Determine the (x, y) coordinate at the center of the cell enclosing the given text.  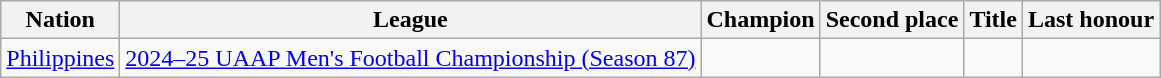
Champion (760, 20)
Philippines (60, 58)
2024–25 UAAP Men's Football Championship (Season 87) (410, 58)
Nation (60, 20)
Title (994, 20)
Second place (892, 20)
League (410, 20)
Last honour (1090, 20)
